Determine the [x, y] coordinate at the center of the cell enclosing the given text.  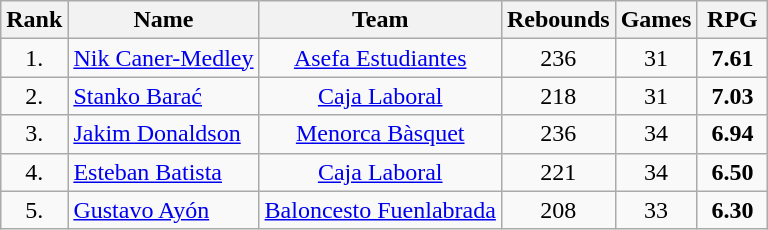
221 [558, 172]
33 [656, 210]
RPG [732, 20]
Rank [34, 20]
4. [34, 172]
Rebounds [558, 20]
218 [558, 96]
6.50 [732, 172]
Games [656, 20]
Menorca Bàsquet [380, 134]
7.03 [732, 96]
Team [380, 20]
1. [34, 58]
Asefa Estudiantes [380, 58]
6.94 [732, 134]
Esteban Batista [164, 172]
6.30 [732, 210]
Baloncesto Fuenlabrada [380, 210]
7.61 [732, 58]
Jakim Donaldson [164, 134]
2. [34, 96]
Nik Caner-Medley [164, 58]
5. [34, 210]
Name [164, 20]
Gustavo Ayón [164, 210]
208 [558, 210]
3. [34, 134]
Stanko Barać [164, 96]
